Return the (x, y) coordinate for the center point of the cell that contains the specified text.  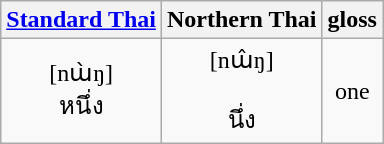
one (352, 91)
Northern Thai (242, 20)
Standard Thai (82, 20)
[nɯ̂ŋ]นึ่ง (242, 91)
[nɯ̀ŋ]หนึ่ง (82, 91)
gloss (352, 20)
